Output the (X, Y) coordinate of the center of the cell containing the given text.  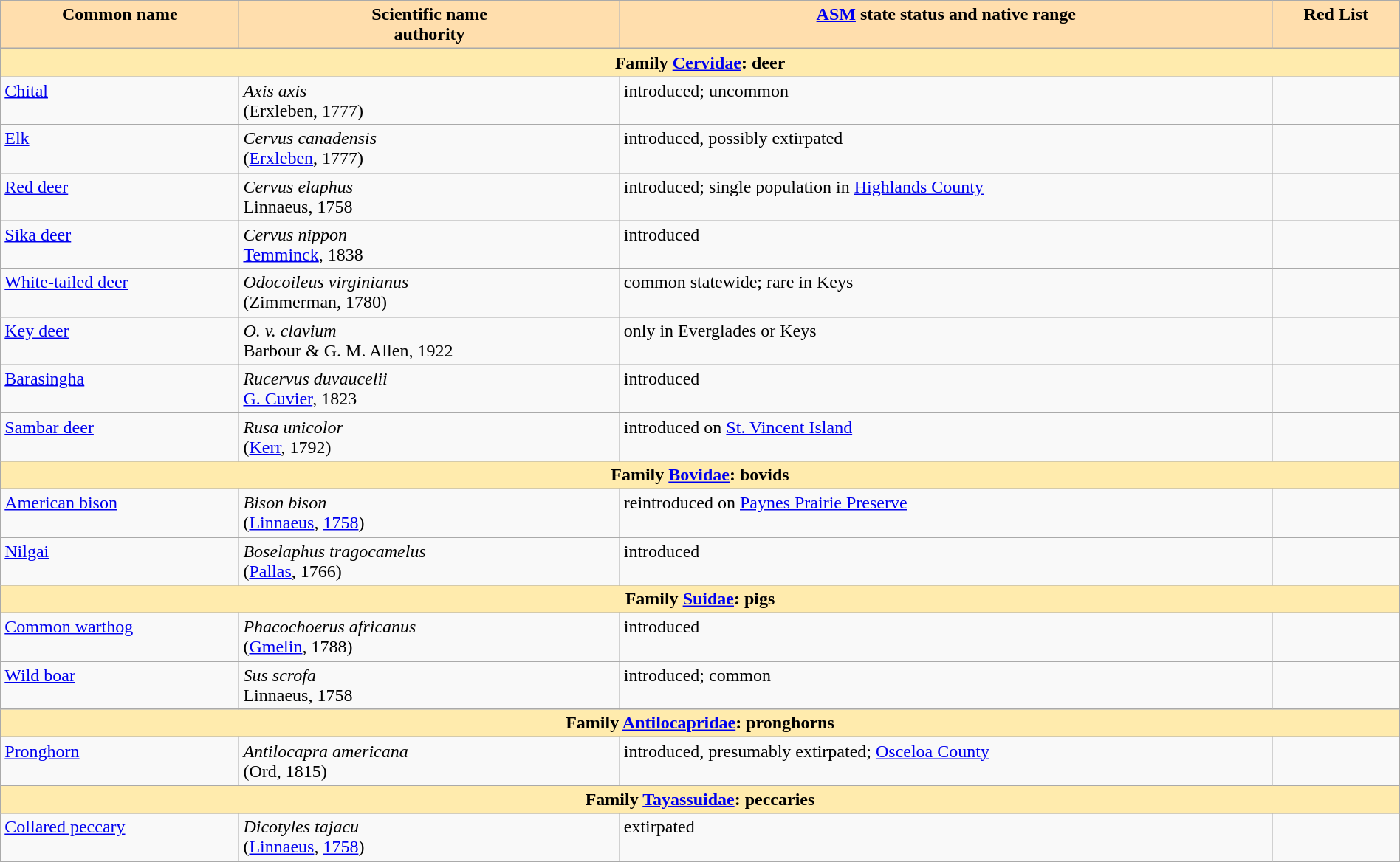
Barasingha (120, 388)
Sus scrofaLinnaeus, 1758 (430, 685)
ASM state status and native range (946, 25)
Family Suidae: pigs (700, 599)
White-tailed deer (120, 292)
introduced; single population in Highlands County (946, 196)
Chital (120, 100)
Elk (120, 149)
introduced; common (946, 685)
introduced; uncommon (946, 100)
Pronghorn (120, 762)
Dicotyles tajacu(Linnaeus, 1758) (430, 837)
introduced, presumably extirpated; Osceloa County (946, 762)
Axis axis(Erxleben, 1777) (430, 100)
Wild boar (120, 685)
reintroduced on Paynes Prairie Preserve (946, 512)
Phacochoerus africanus(Gmelin, 1788) (430, 638)
Family Tayassuidae: peccaries (700, 799)
Sika deer (120, 245)
Boselaphus tragocamelus(Pallas, 1766) (430, 561)
Common warthog (120, 638)
Cervus nipponTemminck, 1838 (430, 245)
Red deer (120, 196)
Common name (120, 25)
Antilocapra americana(Ord, 1815) (430, 762)
common statewide; rare in Keys (946, 292)
American bison (120, 512)
Nilgai (120, 561)
Family Cervidae: deer (700, 63)
Scientific nameauthority (430, 25)
Bison bison(Linnaeus, 1758) (430, 512)
Family Antilocapridae: pronghorns (700, 723)
O. v. claviumBarbour & G. M. Allen, 1922 (430, 341)
introduced, possibly extirpated (946, 149)
only in Everglades or Keys (946, 341)
Red List (1336, 25)
Sambar deer (120, 437)
Key deer (120, 341)
Rusa unicolor(Kerr, 1792) (430, 437)
extirpated (946, 837)
Cervus canadensis(Erxleben, 1777) (430, 149)
Family Bovidae: bovids (700, 475)
Odocoileus virginianus(Zimmerman, 1780) (430, 292)
Rucervus duvauceliiG. Cuvier, 1823 (430, 388)
introduced on St. Vincent Island (946, 437)
Collared peccary (120, 837)
Cervus elaphusLinnaeus, 1758 (430, 196)
